Search for the cell housing the specified text and yield its (x, y) center coordinate. 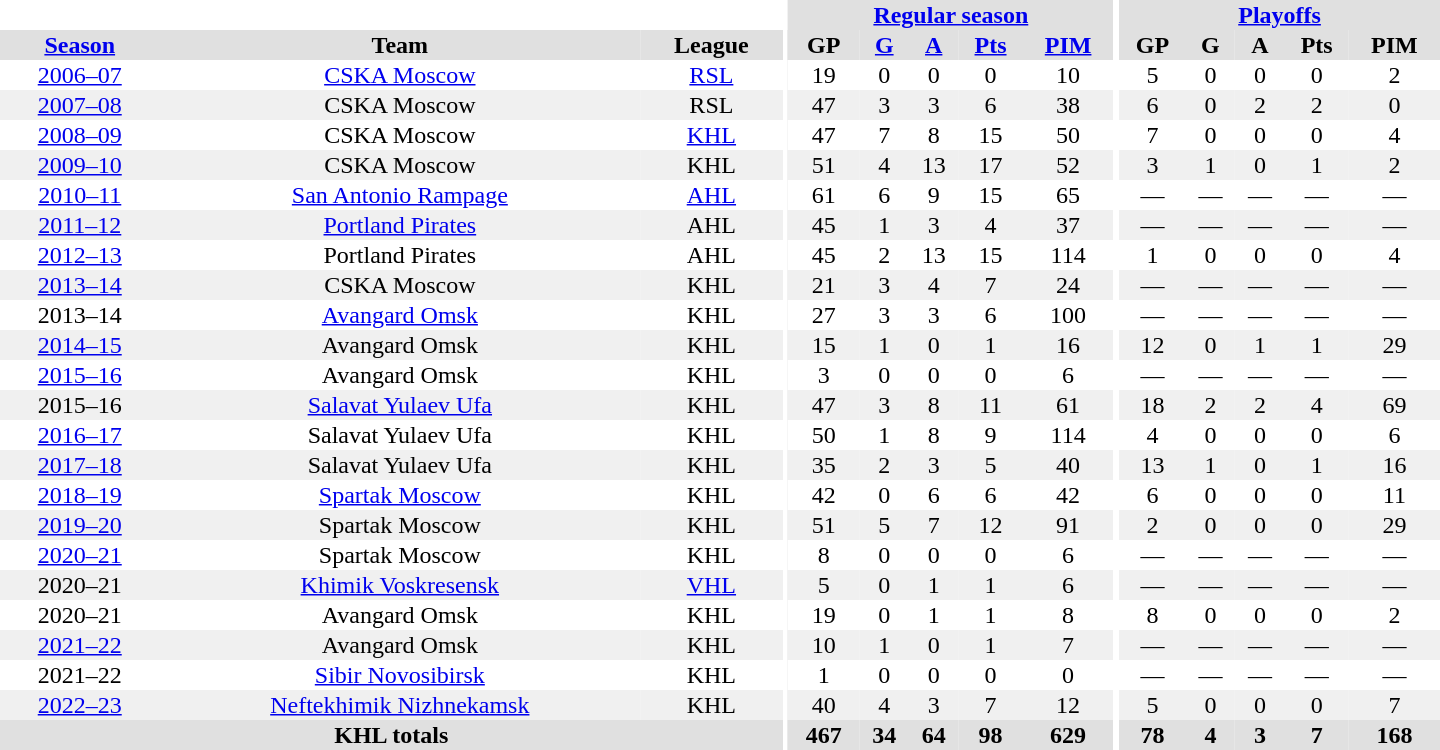
91 (1068, 525)
2016–17 (80, 435)
37 (1068, 225)
Playoffs (1280, 15)
2012–13 (80, 255)
2014–15 (80, 345)
League (711, 45)
Sibir Novosibirsk (400, 675)
100 (1068, 315)
2022–23 (80, 705)
65 (1068, 195)
2007–08 (80, 105)
69 (1394, 405)
Neftekhimik Nizhnekamsk (400, 705)
2009–10 (80, 165)
27 (824, 315)
17 (990, 165)
2008–09 (80, 135)
Khimik Voskresensk (400, 585)
2018–19 (80, 495)
35 (824, 465)
Season (80, 45)
78 (1152, 735)
168 (1394, 735)
KHL totals (392, 735)
2010–11 (80, 195)
VHL (711, 585)
2017–18 (80, 465)
2011–12 (80, 225)
467 (824, 735)
San Antonio Rampage (400, 195)
18 (1152, 405)
21 (824, 285)
64 (934, 735)
24 (1068, 285)
2006–07 (80, 75)
34 (884, 735)
Team (400, 45)
38 (1068, 105)
Regular season (951, 15)
629 (1068, 735)
98 (990, 735)
52 (1068, 165)
2019–20 (80, 525)
